Output the (x, y) coordinate of the center of the cell containing the given text.  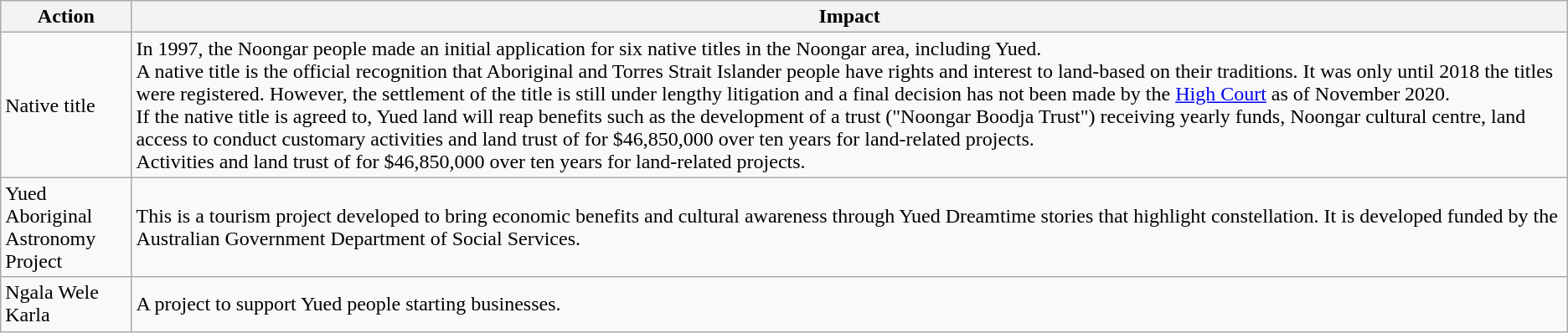
Action (66, 17)
Impact (849, 17)
Yued AboriginalAstronomy Project (66, 228)
Ngala Wele Karla (66, 305)
Native title (66, 105)
A project to support Yued people starting businesses. (849, 305)
